Scan for the cell matching the given text and deliver its (x, y) coordinate at center. 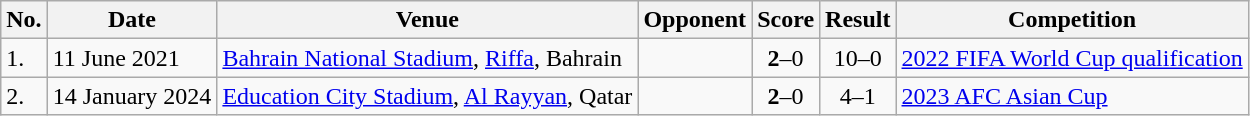
Result (858, 20)
Competition (1072, 20)
2. (24, 96)
10–0 (858, 58)
Score (786, 20)
11 June 2021 (132, 58)
Bahrain National Stadium, Riffa, Bahrain (428, 58)
14 January 2024 (132, 96)
No. (24, 20)
Opponent (695, 20)
Date (132, 20)
Venue (428, 20)
1. (24, 58)
2022 FIFA World Cup qualification (1072, 58)
2023 AFC Asian Cup (1072, 96)
Education City Stadium, Al Rayyan, Qatar (428, 96)
4–1 (858, 96)
